Determine the (X, Y) coordinate at the center of the cell enclosing the given text.  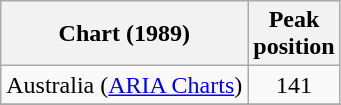
141 (294, 85)
Chart (1989) (124, 34)
Australia (ARIA Charts) (124, 85)
Peakposition (294, 34)
